Detect which cell encompasses the target text, then output its [x, y] center coordinate. 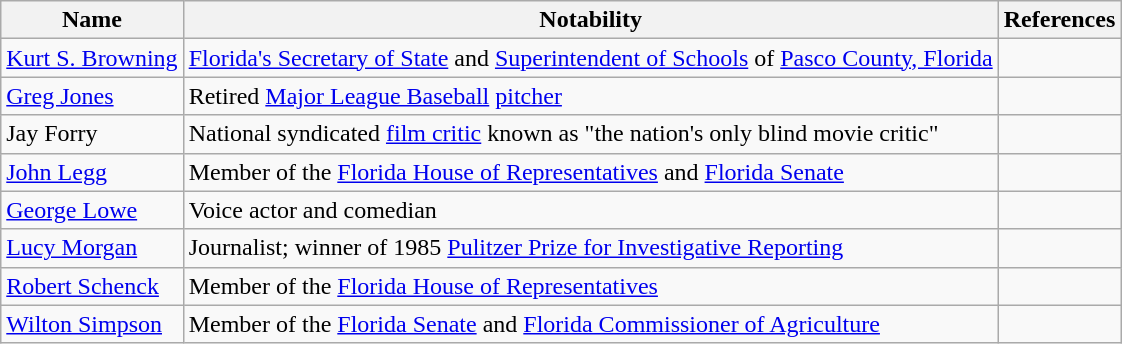
Florida's Secretary of State and Superintendent of Schools of Pasco County, Florida [590, 58]
Lucy Morgan [92, 248]
Kurt S. Browning [92, 58]
Greg Jones [92, 96]
National syndicated film critic known as "the nation's only blind movie critic" [590, 134]
Member of the Florida Senate and Florida Commissioner of Agriculture [590, 324]
References [1060, 20]
George Lowe [92, 210]
Robert Schenck [92, 286]
Retired Major League Baseball pitcher [590, 96]
Wilton Simpson [92, 324]
Name [92, 20]
Notability [590, 20]
Journalist; winner of 1985 Pulitzer Prize for Investigative Reporting [590, 248]
Jay Forry [92, 134]
John Legg [92, 172]
Member of the Florida House of Representatives [590, 286]
Member of the Florida House of Representatives and Florida Senate [590, 172]
Voice actor and comedian [590, 210]
